Return (X, Y) of the center of cell containing provided text 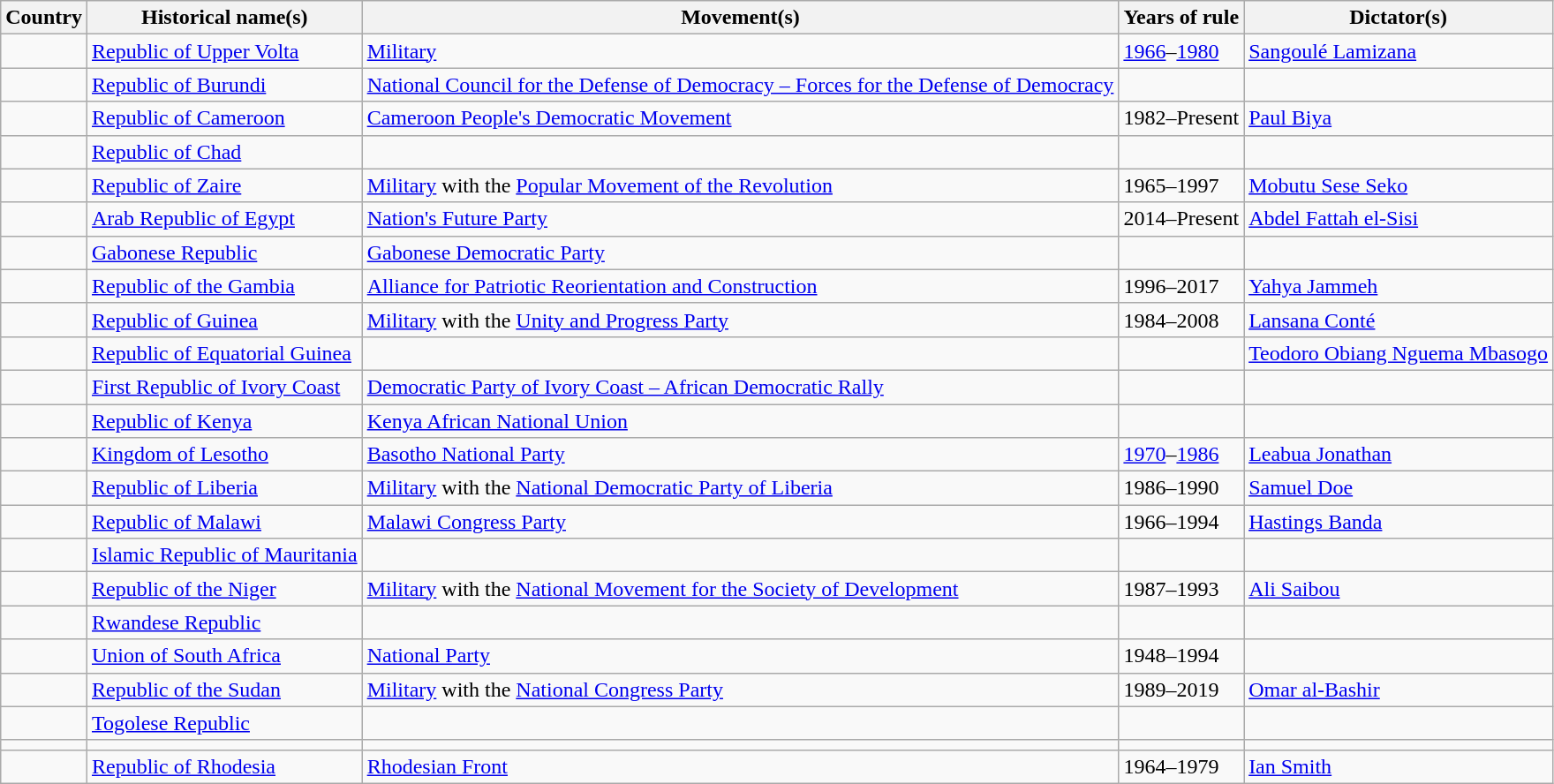
Republic of Cameroon (224, 118)
Military with the National Congress Party (740, 690)
Lansana Conté (1399, 320)
Republic of Guinea (224, 320)
Republic of Zaire (224, 185)
Years of rule (1181, 18)
Republic of the Sudan (224, 690)
Hastings Banda (1399, 522)
Country (44, 18)
Gabonese Democratic Party (740, 253)
Togolese Republic (224, 723)
Republic of the Gambia (224, 286)
Gabonese Republic (224, 253)
Ian Smith (1399, 766)
2014–Present (1181, 219)
Samuel Doe (1399, 488)
Republic of Equatorial Guinea (224, 353)
Dictator(s) (1399, 18)
Military (740, 51)
Arab Republic of Egypt (224, 219)
Movement(s) (740, 18)
Rhodesian Front (740, 766)
Republic of Burundi (224, 85)
Military with the Unity and Progress Party (740, 320)
1987–1993 (1181, 589)
Republic of Liberia (224, 488)
Republic of the Niger (224, 589)
Historical name(s) (224, 18)
Kenya African National Union (740, 421)
Sangoulé Lamizana (1399, 51)
Omar al-Bashir (1399, 690)
Teodoro Obiang Nguema Mbasogo (1399, 353)
Ali Saibou (1399, 589)
Islamic Republic of Mauritania (224, 555)
Paul Biya (1399, 118)
Rwandese Republic (224, 622)
Republic of Upper Volta (224, 51)
Cameroon People's Democratic Movement (740, 118)
Republic of Kenya (224, 421)
Military with the National Movement for the Society of Development (740, 589)
1964–1979 (1181, 766)
Military with the Popular Movement of the Revolution (740, 185)
Republic of Chad (224, 152)
1965–1997 (1181, 185)
Alliance for Patriotic Reorientation and Construction (740, 286)
1986–1990 (1181, 488)
Mobutu Sese Seko (1399, 185)
1984–2008 (1181, 320)
Union of South Africa (224, 656)
National Party (740, 656)
1966–1994 (1181, 522)
Basotho National Party (740, 455)
Malawi Congress Party (740, 522)
1989–2019 (1181, 690)
National Council for the Defense of Democracy – Forces for the Defense of Democracy (740, 85)
Republic of Malawi (224, 522)
Yahya Jammeh (1399, 286)
Republic of Rhodesia (224, 766)
Kingdom of Lesotho (224, 455)
Military with the National Democratic Party of Liberia (740, 488)
1966–1980 (1181, 51)
Leabua Jonathan (1399, 455)
1996–2017 (1181, 286)
First Republic of Ivory Coast (224, 387)
1948–1994 (1181, 656)
1982–Present (1181, 118)
Abdel Fattah el-Sisi (1399, 219)
Democratic Party of Ivory Coast – African Democratic Rally (740, 387)
1970–1986 (1181, 455)
Nation's Future Party (740, 219)
